Return the [x, y] coordinate for the center point of the cell that contains the specified text.  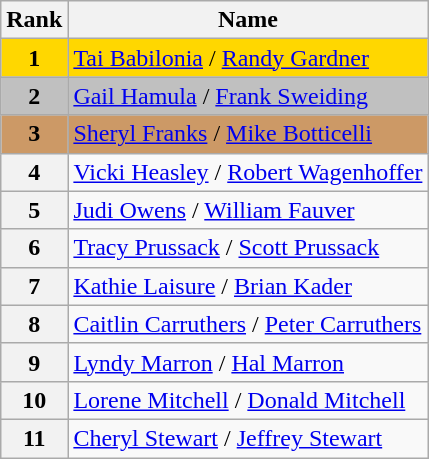
Lorene Mitchell / Donald Mitchell [248, 400]
7 [34, 286]
4 [34, 172]
8 [34, 324]
Tracy Prussack / Scott Prussack [248, 248]
Name [248, 20]
Rank [34, 20]
5 [34, 210]
3 [34, 134]
2 [34, 96]
11 [34, 438]
10 [34, 400]
Caitlin Carruthers / Peter Carruthers [248, 324]
Kathie Laisure / Brian Kader [248, 286]
Gail Hamula / Frank Sweiding [248, 96]
6 [34, 248]
9 [34, 362]
1 [34, 58]
Vicki Heasley / Robert Wagenhoffer [248, 172]
Lyndy Marron / Hal Marron [248, 362]
Cheryl Stewart / Jeffrey Stewart [248, 438]
Tai Babilonia / Randy Gardner [248, 58]
Sheryl Franks / Mike Botticelli [248, 134]
Judi Owens / William Fauver [248, 210]
